Return the [X, Y] coordinate for the center point of the cell that contains the specified text.  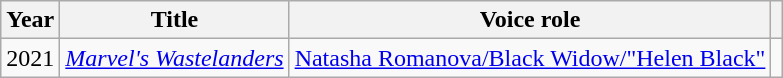
Title [174, 20]
Natasha Romanova/Black Widow/"Helen Black" [530, 58]
2021 [30, 58]
Voice role [530, 20]
Marvel's Wastelanders [174, 58]
Year [30, 20]
